Determine the [X, Y] coordinate at the center of the cell enclosing the given text.  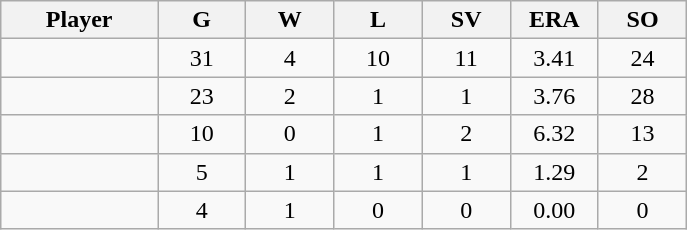
5 [202, 172]
11 [466, 58]
G [202, 20]
1.29 [554, 172]
23 [202, 96]
Player [80, 20]
28 [642, 96]
24 [642, 58]
SV [466, 20]
13 [642, 134]
W [290, 20]
3.41 [554, 58]
6.32 [554, 134]
3.76 [554, 96]
0.00 [554, 210]
ERA [554, 20]
31 [202, 58]
L [378, 20]
SO [642, 20]
